Return (x, y) of the center of cell containing provided text 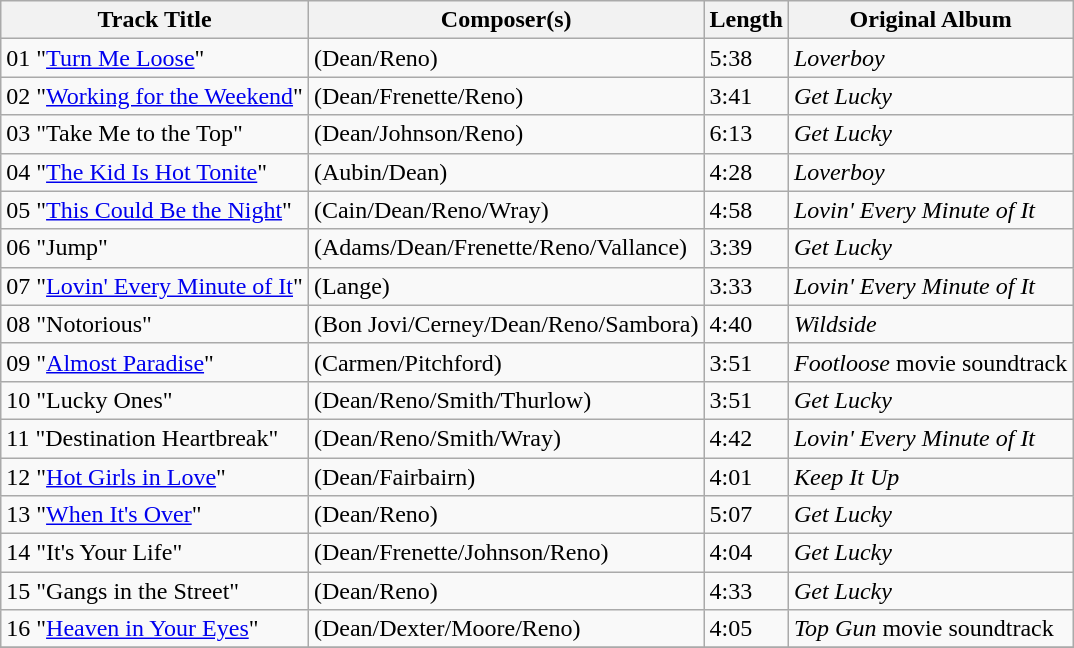
Wildside (930, 324)
Original Album (930, 20)
08 "Notorious" (155, 324)
13 "When It's Over" (155, 515)
04 "The Kid Is Hot Tonite" (155, 172)
02 "Working for the Weekend" (155, 96)
09 "Almost Paradise" (155, 362)
(Lange) (506, 286)
4:42 (746, 438)
5:07 (746, 515)
(Dean/Fairbairn) (506, 477)
(Adams/Dean/Frenette/Reno/Vallance) (506, 248)
3:39 (746, 248)
07 "Lovin' Every Minute of It" (155, 286)
(Cain/Dean/Reno/Wray) (506, 210)
16 "Heaven in Your Eyes" (155, 629)
03 "Take Me to the Top" (155, 134)
Track Title (155, 20)
01 "Turn Me Loose" (155, 58)
Top Gun movie soundtrack (930, 629)
(Bon Jovi/Cerney/Dean/Reno/Sambora) (506, 324)
3:33 (746, 286)
11 "Destination Heartbreak" (155, 438)
4:58 (746, 210)
(Carmen/Pitchford) (506, 362)
4:01 (746, 477)
10 "Lucky Ones" (155, 400)
05 "This Could Be the Night" (155, 210)
Length (746, 20)
Footloose movie soundtrack (930, 362)
Composer(s) (506, 20)
5:38 (746, 58)
(Dean/Reno/Smith/Wray) (506, 438)
3:41 (746, 96)
6:13 (746, 134)
(Dean/Johnson/Reno) (506, 134)
(Dean/Frenette/Johnson/Reno) (506, 553)
12 "Hot Girls in Love" (155, 477)
(Dean/Dexter/Moore/Reno) (506, 629)
14 "It's Your Life" (155, 553)
Keep It Up (930, 477)
4:28 (746, 172)
4:04 (746, 553)
(Dean/Frenette/Reno) (506, 96)
4:40 (746, 324)
06 "Jump" (155, 248)
4:05 (746, 629)
4:33 (746, 591)
(Dean/Reno/Smith/Thurlow) (506, 400)
15 "Gangs in the Street" (155, 591)
(Aubin/Dean) (506, 172)
